Pinpoint the cell where the given text exists, returning its (X, Y) midpoint coordinate. 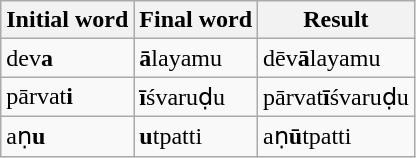
Final word (196, 20)
aṇu (68, 136)
deva (68, 58)
Initial word (68, 20)
dēvālayamu (336, 58)
pārvatīśvaruḍu (336, 97)
ālayamu (196, 58)
īśvaruḍu (196, 97)
Result (336, 20)
aṇūtpatti (336, 136)
utpatti (196, 136)
pārvati (68, 97)
